Extract the (X, Y) coordinate from the center of the cell holding the provided text.  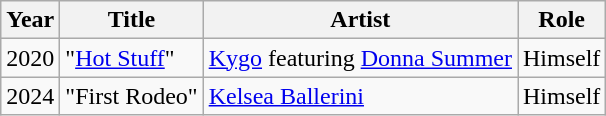
Artist (360, 20)
2024 (30, 96)
Role (562, 20)
Year (30, 20)
Title (132, 20)
Kelsea Ballerini (360, 96)
"First Rodeo" (132, 96)
"Hot Stuff" (132, 58)
Kygo featuring Donna Summer (360, 58)
2020 (30, 58)
